From the cell containing the given text, extract its center point as (X, Y) coordinate. 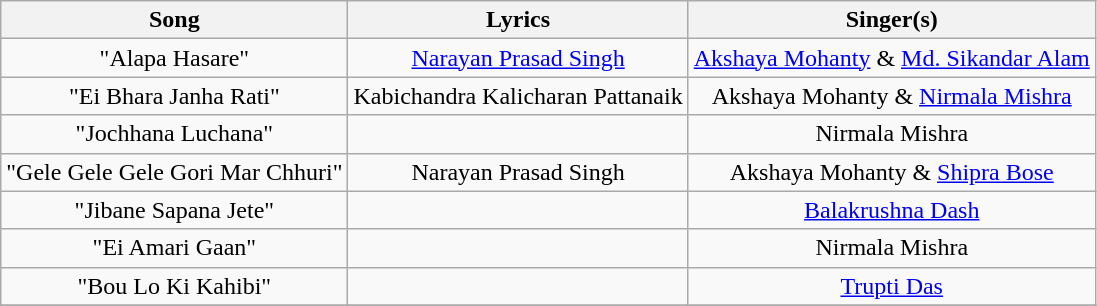
Balakrushna Dash (892, 210)
Akshaya Mohanty & Nirmala Mishra (892, 96)
Akshaya Mohanty & Shipra Bose (892, 172)
"Jibane Sapana Jete" (174, 210)
"Alapa Hasare" (174, 58)
"Gele Gele Gele Gori Mar Chhuri" (174, 172)
"Bou Lo Ki Kahibi" (174, 286)
Singer(s) (892, 20)
"Ei Amari Gaan" (174, 248)
"Jochhana Luchana" (174, 134)
Kabichandra Kalicharan Pattanaik (518, 96)
Trupti Das (892, 286)
Lyrics (518, 20)
"Ei Bhara Janha Rati" (174, 96)
Song (174, 20)
Akshaya Mohanty & Md. Sikandar Alam (892, 58)
